Return [X, Y] of the center of cell containing provided text 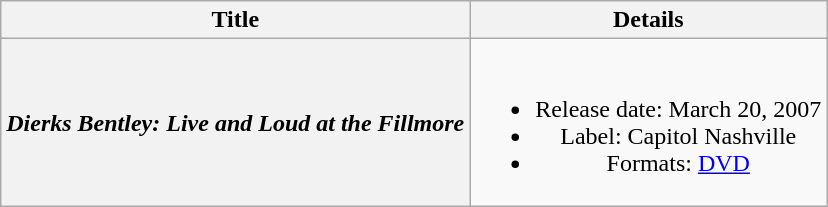
Dierks Bentley: Live and Loud at the Fillmore [236, 122]
Title [236, 20]
Details [648, 20]
Release date: March 20, 2007Label: Capitol NashvilleFormats: DVD [648, 122]
